Provide the [x, y] coordinate of the cell's center where the given text is located.  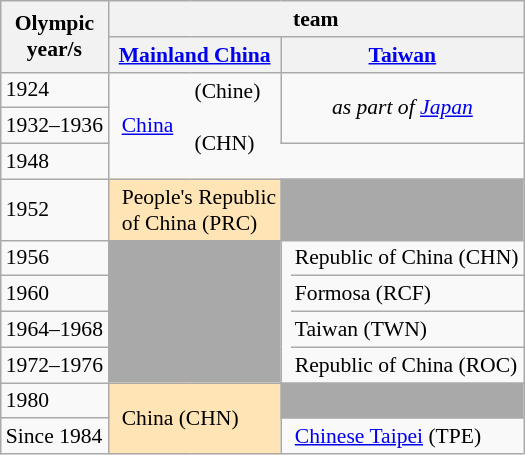
Mainland China [194, 55]
1956 [54, 258]
China (CHN) [199, 418]
1980 [54, 401]
China [154, 126]
Taiwan [402, 55]
1948 [54, 162]
People's Republicof China (PRC) [199, 210]
Taiwan (TWN) [408, 330]
(Chine) [236, 90]
as part of Japan [402, 108]
1932–1936 [54, 126]
team [316, 19]
Republic of China (CHN) [408, 258]
Since 1984 [54, 437]
1952 [54, 210]
1964–1968 [54, 330]
1972–1976 [54, 365]
Formosa (RCF) [408, 294]
Chinese Taipei (TPE) [408, 437]
Republic of China (ROC) [408, 365]
1960 [54, 294]
(CHN) [236, 144]
Olympicyear/s [54, 36]
1924 [54, 90]
